Locate the cell with the specified text and output its [X, Y] center coordinate. 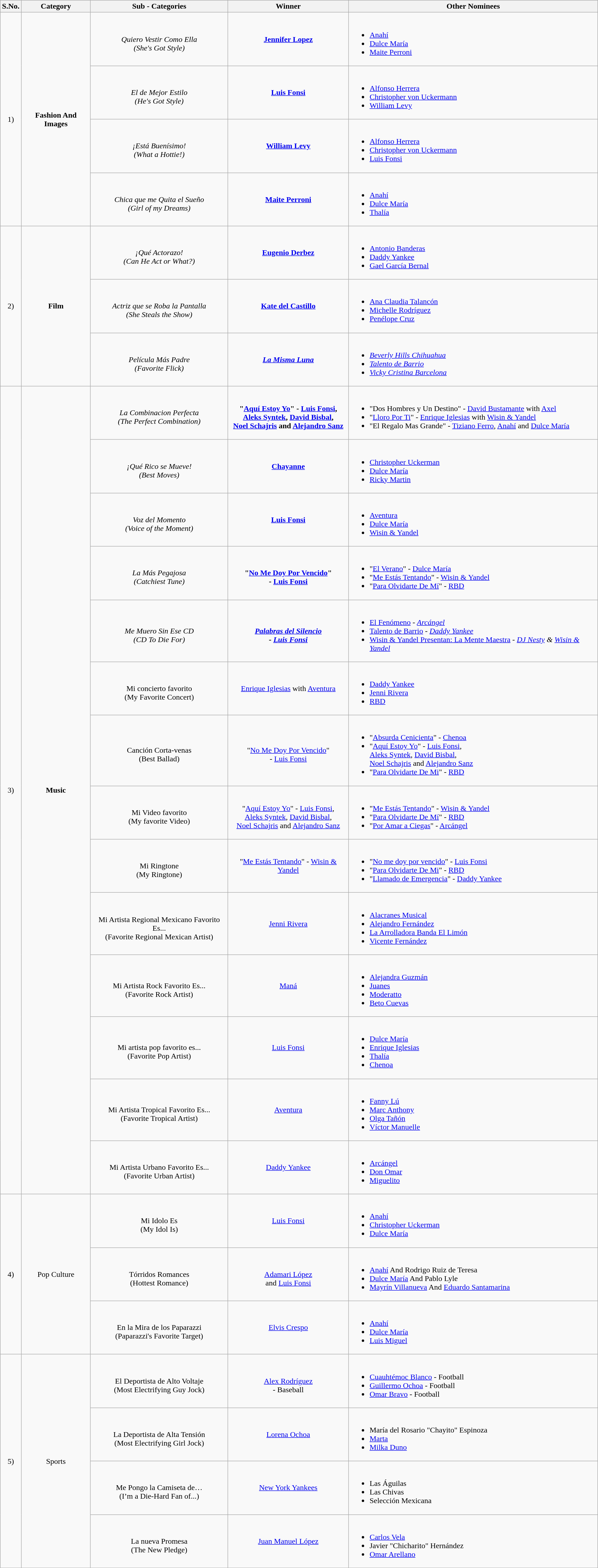
"El Verano" - Dulce María"Me Estás Tentando" - Wisin & Yandel"Para Olvidarte De Mí" - RBD [473, 573]
AventuraDulce MaríaWisin & Yandel [473, 520]
Alacranes MusicalAlejandro FernándezLa Arrolladora Banda El LimónVicente Fernández [473, 924]
3) [11, 790]
Mi Ringtone (My Ringtone) [159, 866]
Alfonso HerreraChristopher von UckermannLuis Fonsi [473, 146]
5) [11, 1461]
Me Muero Sin Ese CD (CD To Die For) [159, 631]
Christopher UckermanDulce MaríaRicky Martin [473, 466]
Mi Artista Rock Favorito Es... (Favorite Rock Artist) [159, 986]
Alfonso HerreraChristopher von UckermannWilliam Levy [473, 93]
Chica que me Quita el Sueño (Girl of my Dreams) [159, 199]
S.No. [11, 6]
¡Qué Actorazo! (Can He Act or What?) [159, 252]
Anahí And Rodrigo Ruiz de TeresaDulce María And Pablo LyleMayrín Villanueva And Eduardo Santamarina [473, 1274]
La Combinacion Perfecta (The Perfect Combination) [159, 413]
"Absurda Cenicienta" - Chenoa"Aquí Estoy Yo" - Luis Fonsi, Aleks Syntek, David Bisbal, Noel Schajris and Alejandro Sanz"Para Olvidarte De Mi" - RBD [473, 750]
El de Mejor Estilo (He's Got Style) [159, 93]
Palabras del Silencio - Luis Fonsi [288, 631]
Elvis Crespo [288, 1328]
Sub - Categories [159, 6]
Winner [288, 6]
Jennifer Lopez [288, 39]
Kate del Castillo [288, 306]
Voz del Momento(Voice of the Moment) [159, 520]
"Me Estás Tentando" - Wisin & Yandel [288, 866]
Alex Rodríguez - Baseball [288, 1381]
Carlos VelaJavier "Chicharito" HernándezOmar Arellano [473, 1541]
Mi Video favorito (My favorite Video) [159, 812]
William Levy [288, 146]
Jenni Rivera [288, 924]
Other Nominees [473, 6]
2) [11, 306]
Aventura [288, 1110]
Eugenio Derbez [288, 252]
"Me Estás Tentando" - Wisin & Yandel"Para Olvidarte De Mí" - RBD"Por Amar a Ciegas" - Arcángel [473, 812]
Category [56, 6]
Quiero Vestir Como Ella (She's Got Style) [159, 39]
New York Yankees [288, 1487]
ArcángelDon OmarMiguelito [473, 1167]
Maite Perroni [288, 199]
Music [56, 790]
Daddy YankeeJenni RiveraRBD [473, 688]
María del Rosario "Chayito" EspinozaMartaMilka Duno [473, 1434]
1) [11, 119]
Pop Culture [56, 1274]
Tórridos Romances (Hottest Romance) [159, 1274]
Beverly Hills ChihuahuaTalento de BarrioVicky Cristina Barcelona [473, 359]
"No me doy por vencido" - Luis Fonsi"Para Olvidarte De Mi" - RBD"Llamado de Emergencia" - Daddy Yankee [473, 866]
Actriz que se Roba la Pantalla(She Steals the Show) [159, 306]
La Deportista de Alta Tensión(Most Electrifying Girl Jock) [159, 1434]
Fanny LúMarc AnthonyOlga TañónVíctor Manuelle [473, 1110]
Antonio BanderasDaddy YankeeGael García Bernal [473, 252]
Enrique Iglesias with Aventura [288, 688]
¡Está Buenísimo! (What a Hottie!) [159, 146]
Mi Artista Regional Mexicano Favorito Es... (Favorite Regional Mexican Artist) [159, 924]
4) [11, 1274]
Mi artista pop favorito es...(Favorite Pop Artist) [159, 1048]
Alejandra GuzmánJuanesModerattoBeto Cuevas [473, 986]
La Misma Luna [288, 359]
AnahíDulce MaríaLuis Miguel [473, 1328]
¡Qué Rico se Mueve! (Best Moves) [159, 466]
Fashion And Images [56, 119]
Sports [56, 1461]
Dulce MaríaEnrique IglesiasThalíaChenoa [473, 1048]
Daddy Yankee [288, 1167]
AnahíDulce MaríaThalía [473, 199]
Mi Idolo Es (My Idol Is) [159, 1221]
AnahíChristopher UckermanDulce María [473, 1221]
Ana Claudia TalancónMichelle RodríguezPenélope Cruz [473, 306]
Película Más Padre(Favorite Flick) [159, 359]
En la Mira de los Paparazzi (Paparazzi's Favorite Target) [159, 1328]
Lorena Ochoa [288, 1434]
Me Pongo la Camiseta de… (I’m a Die-Hard Fan of...) [159, 1487]
Maná [288, 986]
La Más Pegajosa(Catchiest Tune) [159, 573]
Mi concierto favorito (My Favorite Concert) [159, 688]
La nueva Promesa(The New Pledge) [159, 1541]
Cuauhtémoc Blanco - FootballGuillermo Ochoa - FootballOmar Bravo - Football [473, 1381]
Mi Artista Urbano Favorito Es...(Favorite Urban Artist) [159, 1167]
Canción Corta-venas (Best Ballad) [159, 750]
AnahíDulce MaríaMaite Perroni [473, 39]
Las ÁguilasLas ChivasSelección Mexicana [473, 1487]
Chayanne [288, 466]
Film [56, 306]
Juan Manuel López [288, 1541]
El Deportista de Alto Voltaje(Most Electrifying Guy Jock) [159, 1381]
El Fenómeno - ArcángelTalento de Barrio - Daddy YankeeWisin & Yandel Presentan: La Mente Maestra - DJ Nesty & Wisin & Yandel [473, 631]
Adamari López and Luis Fonsi [288, 1274]
Mi Artista Tropical Favorito Es...(Favorite Tropical Artist) [159, 1110]
